Scan for the cell matching the given text and deliver its [X, Y] coordinate at center. 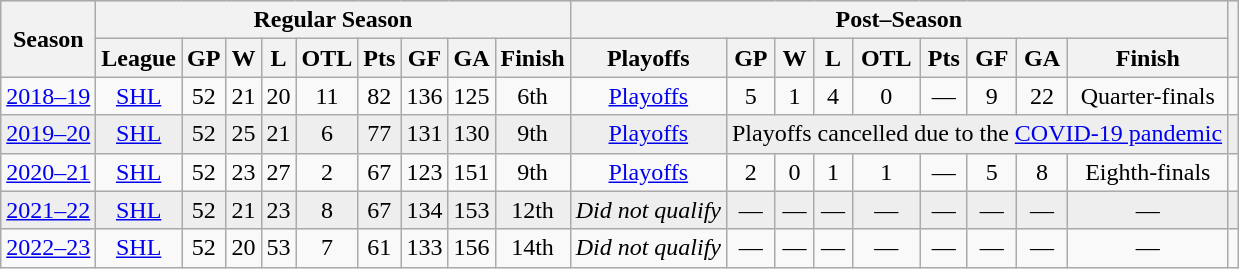
82 [380, 96]
Regular Season [333, 20]
77 [380, 134]
2021–22 [48, 210]
2020–21 [48, 172]
133 [424, 248]
131 [424, 134]
136 [424, 96]
134 [424, 210]
2022–23 [48, 248]
Season [48, 39]
Quarter-finals [1148, 96]
125 [472, 96]
4 [834, 96]
123 [424, 172]
151 [472, 172]
27 [278, 172]
2018–19 [48, 96]
7 [327, 248]
6th [532, 96]
11 [327, 96]
9 [992, 96]
Playoffs cancelled due to the COVID-19 pandemic [976, 134]
Eighth-finals [1148, 172]
25 [244, 134]
League [139, 58]
14th [532, 248]
Post–Season [899, 20]
12th [532, 210]
22 [1042, 96]
6 [327, 134]
2019–20 [48, 134]
156 [472, 248]
61 [380, 248]
153 [472, 210]
53 [278, 248]
130 [472, 134]
